Detect which cell encompasses the target text, then output its (X, Y) center coordinate. 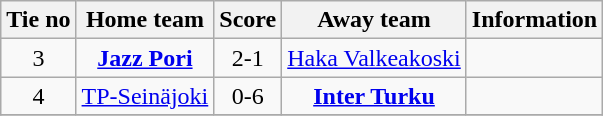
4 (38, 96)
Information (534, 20)
Jazz Pori (145, 58)
2-1 (248, 58)
0-6 (248, 96)
Home team (145, 20)
Away team (374, 20)
Inter Turku (374, 96)
3 (38, 58)
Score (248, 20)
Haka Valkeakoski (374, 58)
Tie no (38, 20)
TP-Seinäjoki (145, 96)
